Return the [x, y] coordinate for the center point of the cell that contains the specified text.  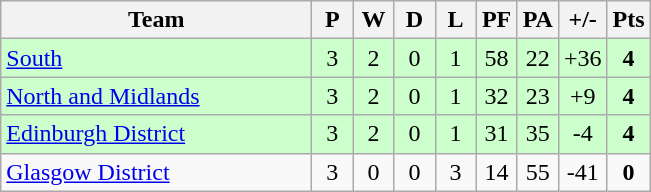
22 [538, 58]
Pts [628, 20]
35 [538, 134]
South [156, 58]
+36 [582, 58]
P [332, 20]
D [414, 20]
L [456, 20]
-41 [582, 172]
14 [496, 172]
55 [538, 172]
Team [156, 20]
32 [496, 96]
PF [496, 20]
Glasgow District [156, 172]
+9 [582, 96]
23 [538, 96]
-4 [582, 134]
W [374, 20]
58 [496, 58]
PA [538, 20]
North and Midlands [156, 96]
31 [496, 134]
+/- [582, 20]
Edinburgh District [156, 134]
